Search for the cell housing the specified text and yield its [x, y] center coordinate. 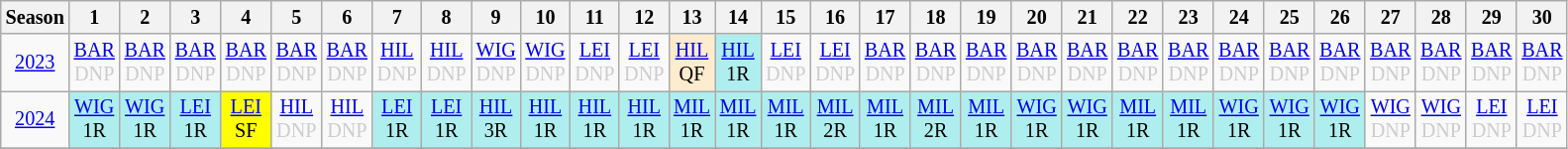
27 [1391, 18]
2 [145, 18]
28 [1440, 18]
13 [691, 18]
26 [1339, 18]
2023 [36, 63]
9 [496, 18]
23 [1189, 18]
LEISF [246, 120]
16 [835, 18]
22 [1137, 18]
30 [1541, 18]
12 [644, 18]
6 [347, 18]
8 [447, 18]
HIL3R [496, 120]
7 [397, 18]
Season [36, 18]
3 [196, 18]
20 [1036, 18]
4 [246, 18]
21 [1088, 18]
5 [297, 18]
1 [95, 18]
29 [1492, 18]
18 [935, 18]
10 [546, 18]
24 [1238, 18]
15 [785, 18]
19 [987, 18]
2024 [36, 120]
HILQF [691, 63]
17 [886, 18]
14 [739, 18]
25 [1290, 18]
11 [594, 18]
